Detect which cell encompasses the target text, then output its [X, Y] center coordinate. 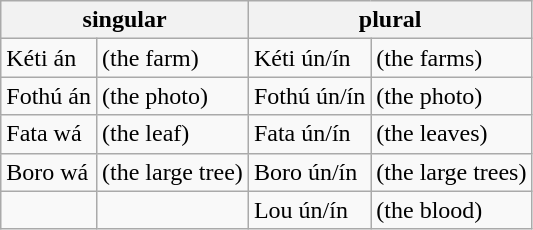
Kéti án [49, 58]
Fata ún/ín [309, 134]
Lou ún/ín [309, 210]
(the blood) [452, 210]
Fata wá [49, 134]
Boro ún/ín [309, 172]
Fothú ún/ín [309, 96]
Boro wá [49, 172]
(the leaves) [452, 134]
(the leaf) [172, 134]
(the large trees) [452, 172]
(the large tree) [172, 172]
Kéti ún/ín [309, 58]
(the farms) [452, 58]
(the farm) [172, 58]
Fothú án [49, 96]
singular [125, 20]
plural [390, 20]
